Return (x, y) of the center of cell containing provided text 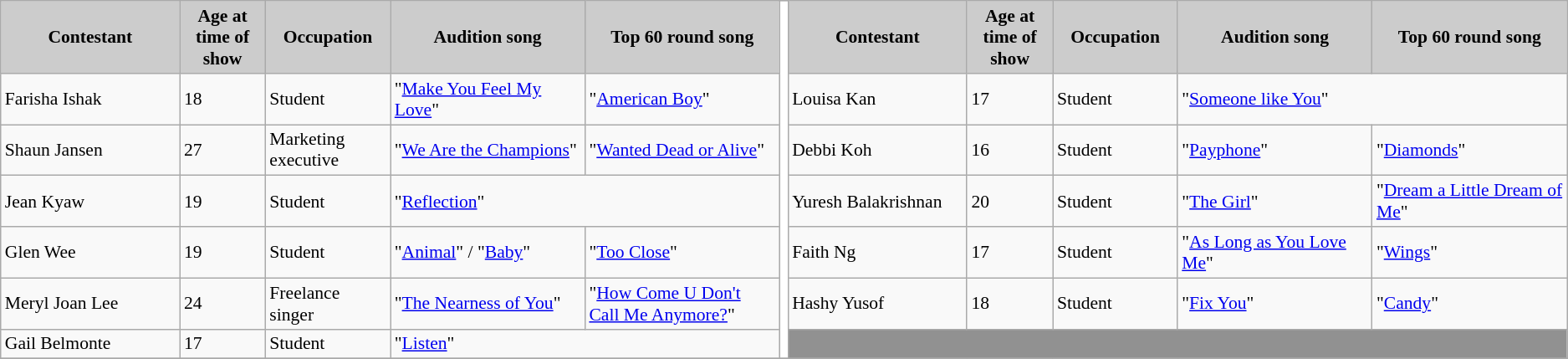
"Reflection" (585, 201)
Glen Wee (90, 253)
Farisha Ishak (90, 99)
"Fix You" (1274, 303)
Hashy Yusof (877, 303)
Meryl Joan Lee (90, 303)
"Too Close" (682, 253)
"Animal" / "Baby" (488, 253)
"Make You Feel My Love" (488, 99)
"Wings" (1470, 253)
24 (222, 303)
27 (222, 151)
"We Are the Champions" (488, 151)
"Candy" (1470, 303)
"Diamonds" (1470, 151)
Yuresh Balakrishnan (877, 201)
"Someone like You" (1371, 99)
Louisa Kan (877, 99)
"Listen" (585, 344)
Marketing executive (328, 151)
Debbi Koh (877, 151)
Freelance singer (328, 303)
"Payphone" (1274, 151)
Gail Belmonte (90, 344)
"The Nearness of You" (488, 303)
"How Come U Don't Call Me Anymore?" (682, 303)
"The Girl" (1274, 201)
Shaun Jansen (90, 151)
"Wanted Dead or Alive" (682, 151)
16 (1009, 151)
Jean Kyaw (90, 201)
"American Boy" (682, 99)
"As Long as You Love Me" (1274, 253)
20 (1009, 201)
Faith Ng (877, 253)
"Dream a Little Dream of Me" (1470, 201)
